Capture the cell that displays the provided text and extract its (X, Y) central coordinate. 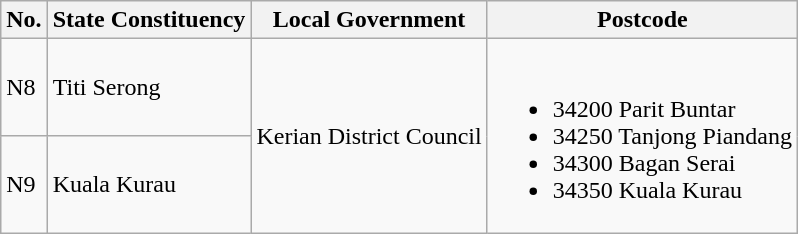
Kerian District Council (369, 136)
State Constituency (149, 20)
34200 Parit Buntar34250 Tanjong Piandang34300 Bagan Serai34350 Kuala Kurau (642, 136)
Local Government (369, 20)
Postcode (642, 20)
N9 (24, 184)
Titi Serong (149, 88)
Kuala Kurau (149, 184)
N8 (24, 88)
No. (24, 20)
